For the text-containing cell, return its midpoint in (x, y) coordinate format. 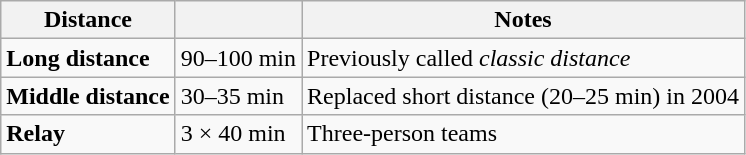
Middle distance (88, 96)
3 × 40 min (238, 134)
Long distance (88, 58)
Relay (88, 134)
Previously called classic distance (524, 58)
Distance (88, 20)
30–35 min (238, 96)
90–100 min (238, 58)
Three-person teams (524, 134)
Replaced short distance (20–25 min) in 2004 (524, 96)
Notes (524, 20)
